From the cell containing the given text, extract its center point as [X, Y] coordinate. 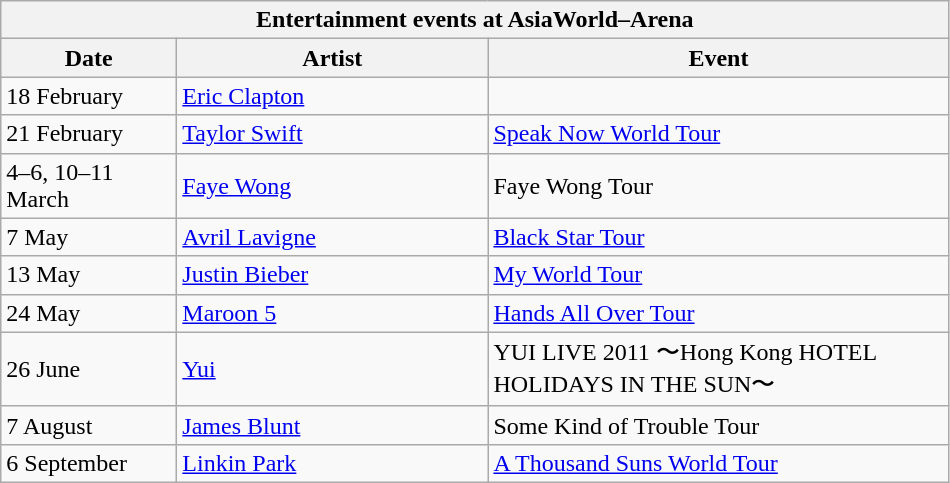
Entertainment events at AsiaWorld–Arena [475, 20]
18 February [89, 96]
A Thousand Suns World Tour [718, 463]
Avril Lavigne [332, 237]
Taylor Swift [332, 134]
Date [89, 58]
YUI LIVE 2011 〜Hong Kong HOTEL HOLIDAYS IN THE SUN〜 [718, 369]
Faye Wong Tour [718, 186]
13 May [89, 275]
James Blunt [332, 425]
6 September [89, 463]
21 February [89, 134]
Maroon 5 [332, 313]
Linkin Park [332, 463]
Eric Clapton [332, 96]
Artist [332, 58]
Speak Now World Tour [718, 134]
Some Kind of Trouble Tour [718, 425]
7 August [89, 425]
Faye Wong [332, 186]
My World Tour [718, 275]
24 May [89, 313]
7 May [89, 237]
Black Star Tour [718, 237]
4–6, 10–11 March [89, 186]
Yui [332, 369]
26 June [89, 369]
Hands All Over Tour [718, 313]
Justin Bieber [332, 275]
Event [718, 58]
